Output the [x, y] coordinate of the center of the cell containing the given text.  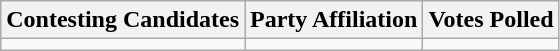
Contesting Candidates [123, 20]
Votes Polled [491, 20]
Party Affiliation [334, 20]
